Return (X, Y) of the center of cell containing provided text 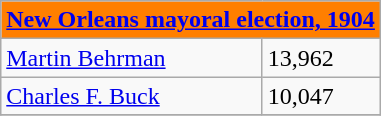
New Orleans mayoral election, 1904 (191, 20)
Martin Behrman (132, 58)
10,047 (321, 96)
Charles F. Buck (132, 96)
13,962 (321, 58)
